Search for the cell housing the specified text and yield its (X, Y) center coordinate. 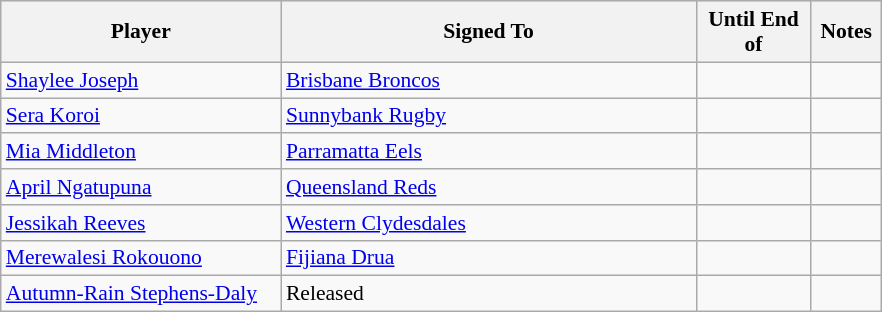
Parramatta Eels (488, 152)
Fijiana Drua (488, 258)
Mia Middleton (141, 152)
Released (488, 294)
Autumn-Rain Stephens-Daly (141, 294)
Sera Koroi (141, 116)
April Ngatupuna (141, 187)
Jessikah Reeves (141, 223)
Notes (846, 32)
Signed To (488, 32)
Brisbane Broncos (488, 80)
Player (141, 32)
Shaylee Joseph (141, 80)
Until End of (754, 32)
Western Clydesdales (488, 223)
Queensland Reds (488, 187)
Merewalesi Rokouono (141, 258)
Sunnybank Rugby (488, 116)
